Identify which cell holds the provided text, then report its (x, y) central coordinate. 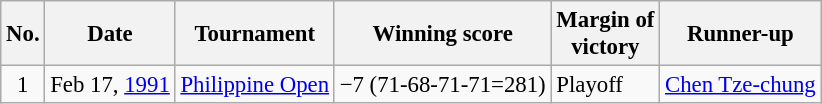
Margin ofvictory (606, 34)
Tournament (254, 34)
No. (23, 34)
−7 (71-68-71-71=281) (442, 85)
Playoff (606, 85)
Date (110, 34)
Feb 17, 1991 (110, 85)
Chen Tze-chung (740, 85)
1 (23, 85)
Winning score (442, 34)
Runner-up (740, 34)
Philippine Open (254, 85)
